Find where the given text appears and provide that cell's center as (X, Y) coordinate. 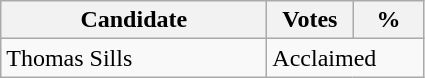
% (388, 20)
Candidate (134, 20)
Votes (310, 20)
Thomas Sills (134, 58)
Acclaimed (346, 58)
